Search for the cell housing the specified text and yield its (x, y) center coordinate. 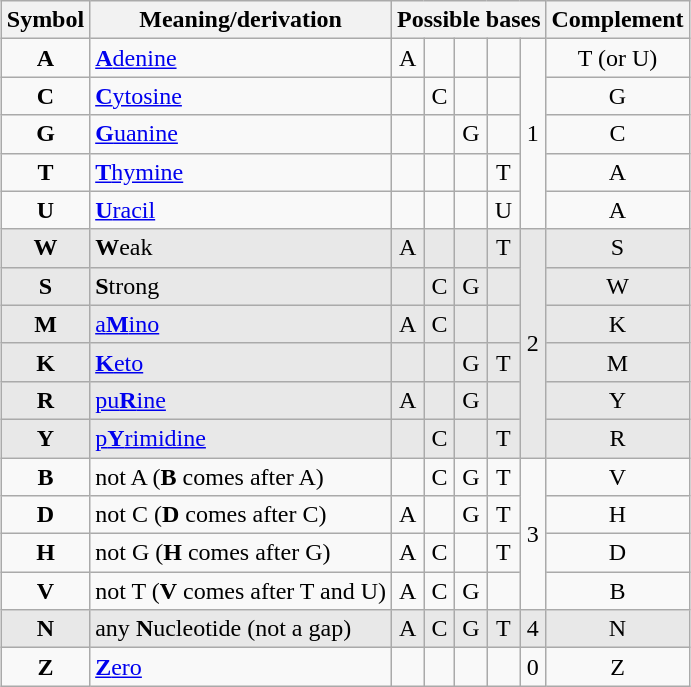
aMino (241, 324)
Weak (241, 248)
Cytosine (241, 96)
4 (533, 629)
Meaning/derivation (241, 20)
not T (V comes after T and U) (241, 591)
T (or U) (618, 58)
Strong (241, 286)
3 (533, 534)
puRine (241, 400)
Complement (618, 20)
2 (533, 343)
Thymine (241, 172)
1 (533, 134)
Guanine (241, 134)
Keto (241, 362)
pYrimidine (241, 438)
0 (533, 667)
not G (H comes after G) (241, 553)
not A (B comes after A) (241, 477)
Adenine (241, 58)
Uracil (241, 210)
Symbol (45, 20)
Zero (241, 667)
any Nucleotide (not a gap) (241, 629)
not C (D comes after C) (241, 515)
Possible bases (469, 20)
